Scan for the cell matching the given text and deliver its [x, y] coordinate at center. 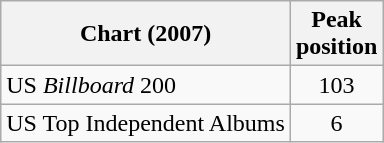
US Top Independent Albums [146, 123]
US Billboard 200 [146, 85]
Chart (2007) [146, 34]
103 [336, 85]
6 [336, 123]
Peakposition [336, 34]
